Scan for the cell matching the given text and deliver its (X, Y) coordinate at center. 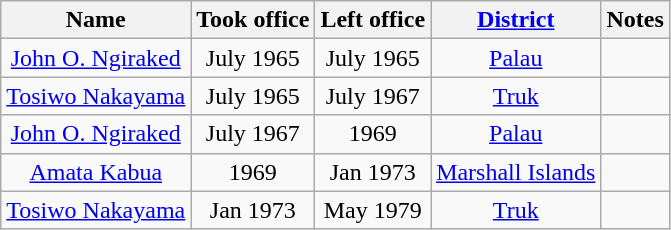
District (516, 20)
Notes (635, 20)
Took office (253, 20)
Marshall Islands (516, 172)
Left office (373, 20)
Name (96, 20)
May 1979 (373, 210)
Amata Kabua (96, 172)
